Extract the [X, Y] coordinate from the center of the cell holding the provided text.  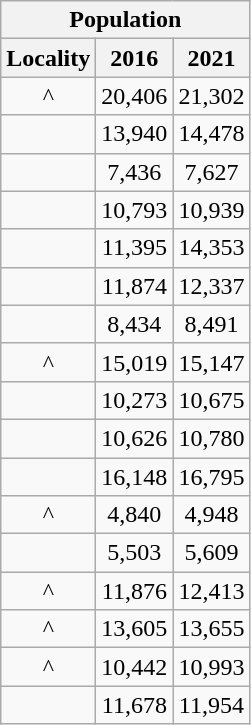
13,655 [212, 629]
10,626 [134, 438]
10,273 [134, 400]
21,302 [212, 96]
15,019 [134, 362]
12,413 [212, 591]
2021 [212, 58]
7,627 [212, 172]
Locality [48, 58]
20,406 [134, 96]
10,939 [212, 210]
11,395 [134, 248]
12,337 [212, 286]
15,147 [212, 362]
11,954 [212, 705]
13,940 [134, 134]
2016 [134, 58]
16,795 [212, 477]
11,874 [134, 286]
7,436 [134, 172]
14,353 [212, 248]
10,993 [212, 667]
14,478 [212, 134]
8,491 [212, 324]
5,609 [212, 553]
11,876 [134, 591]
Population [126, 20]
4,840 [134, 515]
16,148 [134, 477]
13,605 [134, 629]
4,948 [212, 515]
10,780 [212, 438]
10,442 [134, 667]
5,503 [134, 553]
10,675 [212, 400]
10,793 [134, 210]
8,434 [134, 324]
11,678 [134, 705]
